Capture the cell that displays the provided text and extract its [x, y] central coordinate. 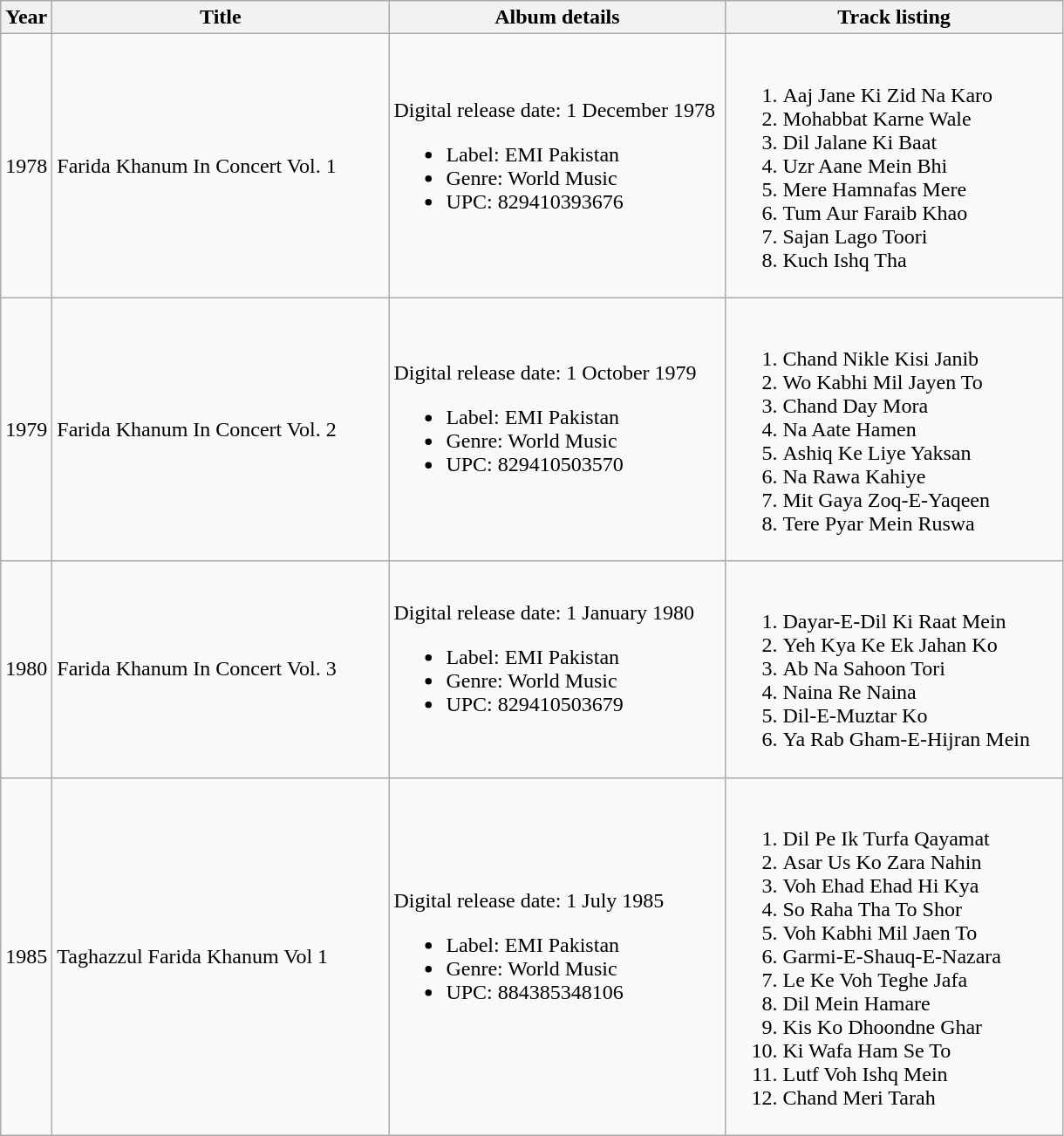
Title [221, 17]
Digital release date: 1 October 1979Label: EMI PakistanGenre: World MusicUPC: 829410503570 [557, 429]
1980 [26, 669]
Track listing [894, 17]
Digital release date: 1 January 1980Label: EMI PakistanGenre: World MusicUPC: 829410503679 [557, 669]
Album details [557, 17]
Digital release date: 1 July 1985Label: EMI PakistanGenre: World MusicUPC: 884385348106 [557, 956]
1979 [26, 429]
Dayar-E-Dil Ki Raat MeinYeh Kya Ke Ek Jahan KoAb Na Sahoon ToriNaina Re NainaDil-E-Muztar KoYa Rab Gham-E-Hijran Mein [894, 669]
Farida Khanum In Concert Vol. 1 [221, 166]
Chand Nikle Kisi JanibWo Kabhi Mil Jayen ToChand Day MoraNa Aate HamenAshiq Ke Liye YaksanNa Rawa KahiyeMit Gaya Zoq-E-YaqeenTere Pyar Mein Ruswa [894, 429]
Farida Khanum In Concert Vol. 3 [221, 669]
Digital release date: 1 December 1978Label: EMI PakistanGenre: World MusicUPC: 829410393676 [557, 166]
Farida Khanum In Concert Vol. 2 [221, 429]
Year [26, 17]
Taghazzul Farida Khanum Vol 1 [221, 956]
1978 [26, 166]
Aaj Jane Ki Zid Na KaroMohabbat Karne WaleDil Jalane Ki BaatUzr Aane Mein BhiMere Hamnafas MereTum Aur Faraib KhaoSajan Lago TooriKuch Ishq Tha [894, 166]
1985 [26, 956]
